Locate the cell with the specified text and output its (X, Y) center coordinate. 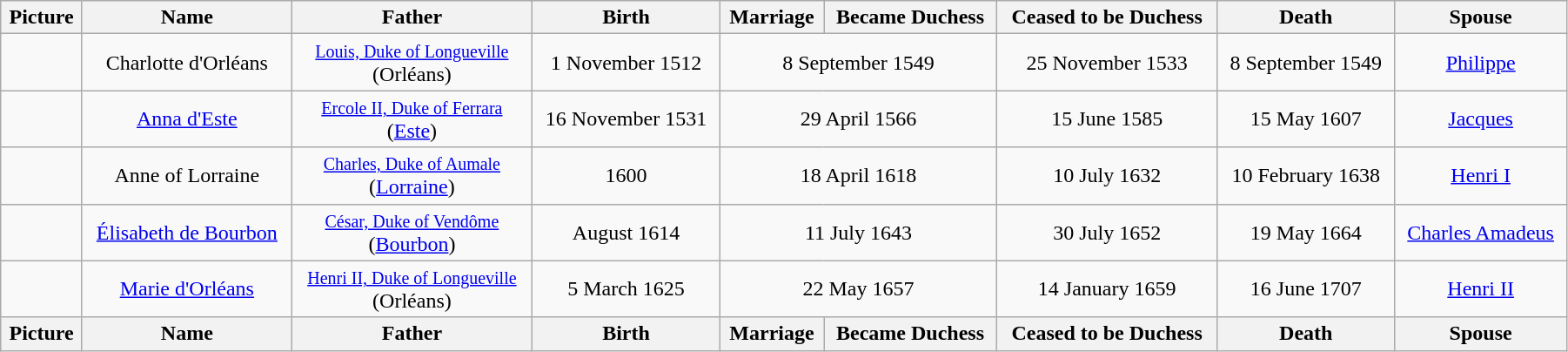
29 April 1566 (858, 118)
25 November 1533 (1107, 63)
Philippe (1481, 63)
Henri II (1481, 289)
14 January 1659 (1107, 289)
Louis, Duke of Longueville(Orléans) (412, 63)
11 July 1643 (858, 232)
Henri II, Duke of Longueville(Orléans) (412, 289)
Ercole II, Duke of Ferrara(Este) (412, 118)
10 July 1632 (1107, 176)
22 May 1657 (858, 289)
10 February 1638 (1306, 176)
15 May 1607 (1306, 118)
19 May 1664 (1306, 232)
5 March 1625 (627, 289)
15 June 1585 (1107, 118)
16 November 1531 (627, 118)
Anne of Lorraine (186, 176)
Jacques (1481, 118)
16 June 1707 (1306, 289)
Anna d'Este (186, 118)
Henri I (1481, 176)
1 November 1512 (627, 63)
César, Duke of Vendôme(Bourbon) (412, 232)
August 1614 (627, 232)
Charles Amadeus (1481, 232)
18 April 1618 (858, 176)
1600 (627, 176)
Marie d'Orléans (186, 289)
Élisabeth de Bourbon (186, 232)
Charlotte d'Orléans (186, 63)
Charles, Duke of Aumale(Lorraine) (412, 176)
30 July 1652 (1107, 232)
